Find where the given text appears and provide that cell's center as (x, y) coordinate. 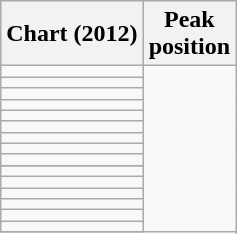
Chart (2012) (72, 34)
Peakposition (189, 34)
